Capture the cell that displays the provided text and extract its (X, Y) central coordinate. 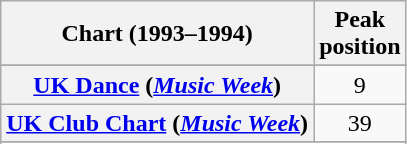
39 (360, 123)
Peakposition (360, 34)
9 (360, 85)
UK Club Chart (Music Week) (158, 123)
Chart (1993–1994) (158, 34)
UK Dance (Music Week) (158, 85)
